Return [X, Y] of the center of cell containing provided text 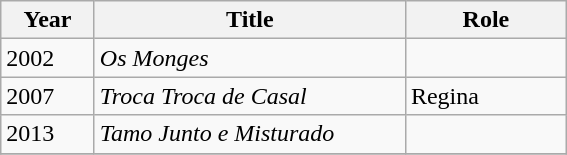
2007 [48, 96]
Tamo Junto e Misturado [250, 134]
Role [486, 20]
Regina [486, 96]
Year [48, 20]
Os Monges [250, 58]
2013 [48, 134]
Title [250, 20]
2002 [48, 58]
Troca Troca de Casal [250, 96]
